Search for the cell housing the specified text and yield its [X, Y] center coordinate. 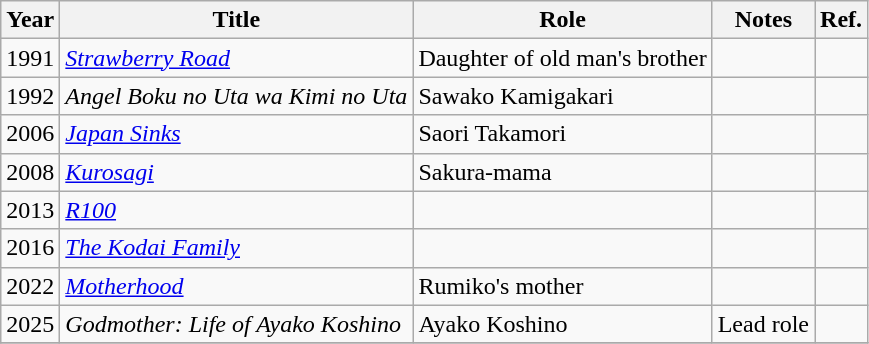
Notes [763, 20]
Ref. [842, 20]
Japan Sinks [236, 134]
2016 [30, 248]
2025 [30, 324]
2022 [30, 286]
Role [562, 20]
Daughter of old man's brother [562, 58]
Lead role [763, 324]
Year [30, 20]
Rumiko's mother [562, 286]
Motherhood [236, 286]
Ayako Koshino [562, 324]
Angel Boku no Uta wa Kimi no Uta [236, 96]
Kurosagi [236, 172]
The Kodai Family [236, 248]
2013 [30, 210]
Godmother: Life of Ayako Koshino [236, 324]
Title [236, 20]
Strawberry Road [236, 58]
Sakura-mama [562, 172]
2006 [30, 134]
1991 [30, 58]
1992 [30, 96]
Saori Takamori [562, 134]
Sawako Kamigakari [562, 96]
2008 [30, 172]
R100 [236, 210]
